For the text-containing cell, return its midpoint in [X, Y] coordinate format. 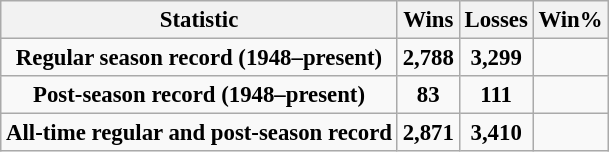
3,299 [496, 58]
Losses [496, 20]
Post-season record (1948–present) [200, 95]
2,788 [428, 58]
83 [428, 95]
2,871 [428, 133]
Regular season record (1948–present) [200, 58]
3,410 [496, 133]
All-time regular and post-season record [200, 133]
Win% [570, 20]
Wins [428, 20]
111 [496, 95]
Statistic [200, 20]
